Locate the cell with the specified text and output its [X, Y] center coordinate. 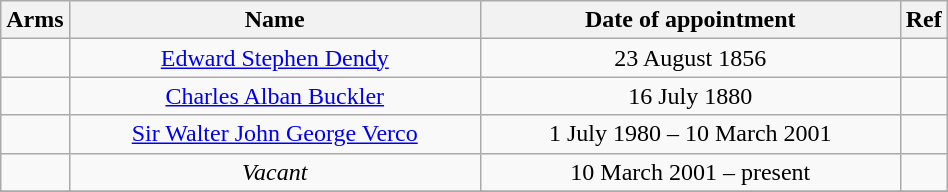
Name [274, 20]
10 March 2001 – present [690, 172]
16 July 1880 [690, 96]
Charles Alban Buckler [274, 96]
Date of appointment [690, 20]
Ref [924, 20]
1 July 1980 – 10 March 2001 [690, 134]
23 August 1856 [690, 58]
Arms [35, 20]
Sir Walter John George Verco [274, 134]
Edward Stephen Dendy [274, 58]
Vacant [274, 172]
